Output the (x, y) coordinate of the center of the cell containing the given text.  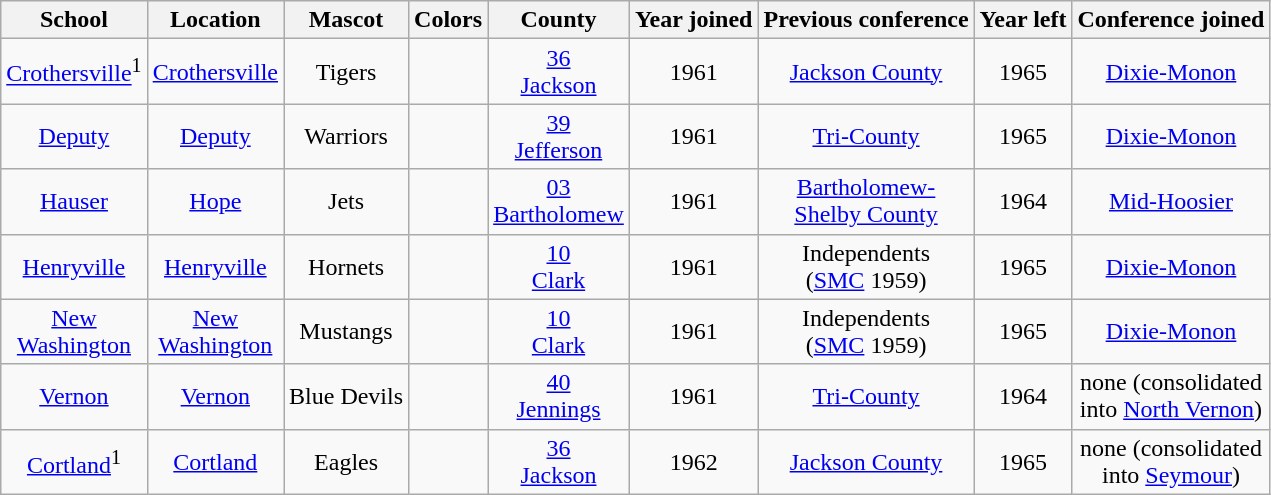
Year left (1023, 20)
1962 (694, 462)
Jets (346, 202)
Warriors (346, 136)
Cortland (215, 462)
Tigers (346, 72)
Blue Devils (346, 396)
none (consolidated into North Vernon) (1171, 396)
Hope (215, 202)
Mid-Hoosier (1171, 202)
40 Jennings (559, 396)
Mustangs (346, 332)
Mascot (346, 20)
County (559, 20)
Crothersville (215, 72)
Crothersville1 (74, 72)
03 Bartholomew (559, 202)
Year joined (694, 20)
Hornets (346, 266)
none (consolidated into Seymour) (1171, 462)
39 Jefferson (559, 136)
Colors (448, 20)
Hauser (74, 202)
Eagles (346, 462)
School (74, 20)
Conference joined (1171, 20)
Bartholomew-Shelby County (866, 202)
Location (215, 20)
Cortland1 (74, 462)
Previous conference (866, 20)
